Extract the (x, y) coordinate from the center of the cell holding the provided text.  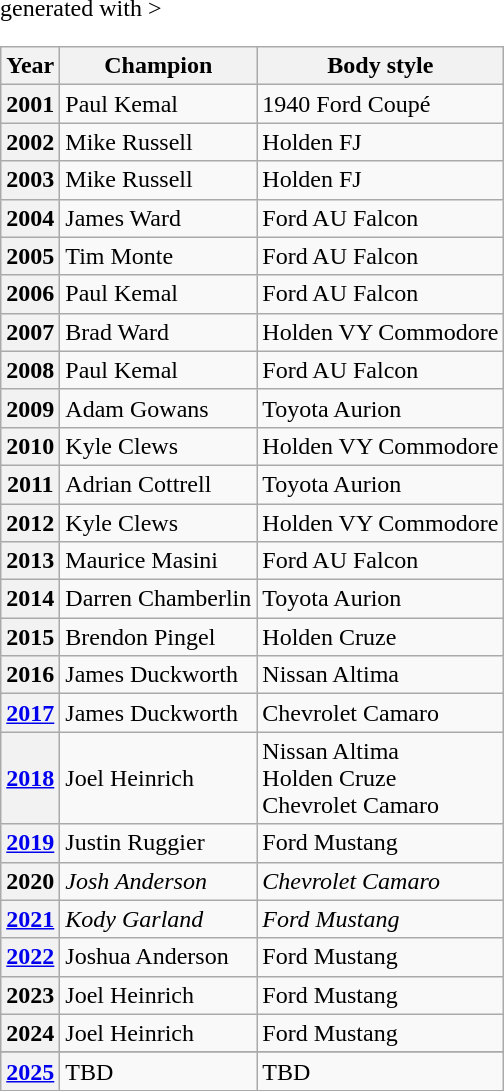
Brendon Pingel (158, 637)
2024 (30, 1033)
2019 (30, 843)
2013 (30, 561)
2004 (30, 218)
2021 (30, 919)
2001 (30, 104)
Holden Cruze (380, 637)
2018 (30, 778)
Kody Garland (158, 919)
2009 (30, 408)
Tim Monte (158, 256)
2008 (30, 370)
Champion (158, 66)
2020 (30, 881)
Nissan Altima (380, 675)
2007 (30, 332)
2022 (30, 957)
Year (30, 66)
2003 (30, 180)
Nissan Altima Holden Cruze Chevrolet Camaro (380, 778)
2025 (30, 1071)
2016 (30, 675)
2005 (30, 256)
Body style (380, 66)
2015 (30, 637)
2012 (30, 523)
Adam Gowans (158, 408)
2006 (30, 294)
Josh Anderson (158, 881)
2011 (30, 484)
2017 (30, 713)
Maurice Masini (158, 561)
2002 (30, 142)
Adrian Cottrell (158, 484)
Darren Chamberlin (158, 599)
2014 (30, 599)
2010 (30, 446)
Justin Ruggier (158, 843)
2023 (30, 995)
Joshua Anderson (158, 957)
Brad Ward (158, 332)
James Ward (158, 218)
1940 Ford Coupé (380, 104)
